Scan for the cell matching the given text and deliver its (X, Y) coordinate at center. 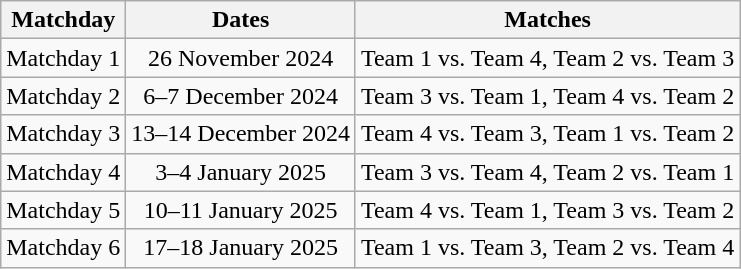
Matchday 5 (64, 210)
Matchday 2 (64, 96)
Matchday 6 (64, 248)
Team 3 vs. Team 1, Team 4 vs. Team 2 (547, 96)
6–7 December 2024 (241, 96)
Dates (241, 20)
10–11 January 2025 (241, 210)
Team 1 vs. Team 3, Team 2 vs. Team 4 (547, 248)
26 November 2024 (241, 58)
Team 1 vs. Team 4, Team 2 vs. Team 3 (547, 58)
Team 3 vs. Team 4, Team 2 vs. Team 1 (547, 172)
Team 4 vs. Team 3, Team 1 vs. Team 2 (547, 134)
Matchday 4 (64, 172)
Matchday 1 (64, 58)
13–14 December 2024 (241, 134)
Matches (547, 20)
Matchday (64, 20)
3–4 January 2025 (241, 172)
Team 4 vs. Team 1, Team 3 vs. Team 2 (547, 210)
Matchday 3 (64, 134)
17–18 January 2025 (241, 248)
